Pinpoint the cell where the given text exists, returning its (X, Y) midpoint coordinate. 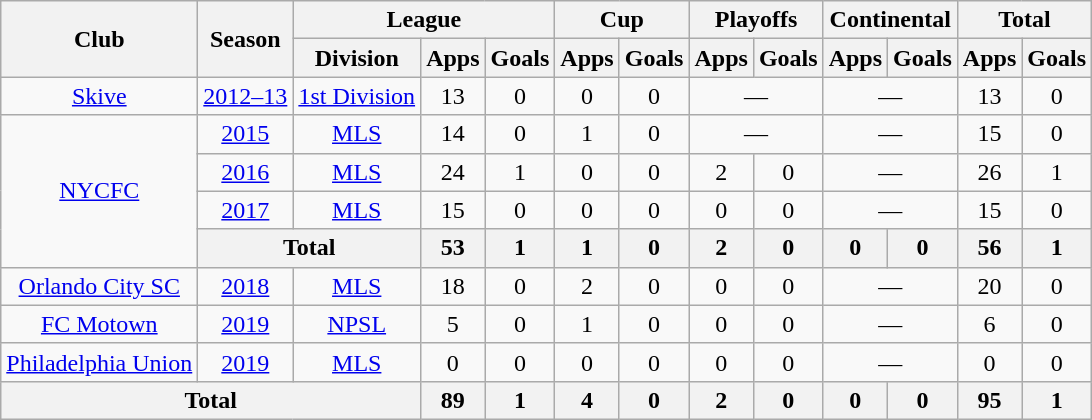
1st Division (357, 96)
2017 (246, 210)
Skive (100, 96)
Playoffs (756, 20)
14 (453, 134)
Philadelphia Union (100, 362)
FC Motown (100, 324)
56 (989, 248)
18 (453, 286)
Continental (890, 20)
24 (453, 172)
5 (453, 324)
NYCFC (100, 191)
NPSL (357, 324)
4 (587, 400)
2012–13 (246, 96)
95 (989, 400)
Club (100, 39)
20 (989, 286)
League (424, 20)
6 (989, 324)
89 (453, 400)
26 (989, 172)
2016 (246, 172)
53 (453, 248)
Season (246, 39)
Cup (622, 20)
Orlando City SC (100, 286)
2015 (246, 134)
Division (357, 58)
2018 (246, 286)
